Return the (X, Y) coordinate for the center point of the cell that contains the specified text.  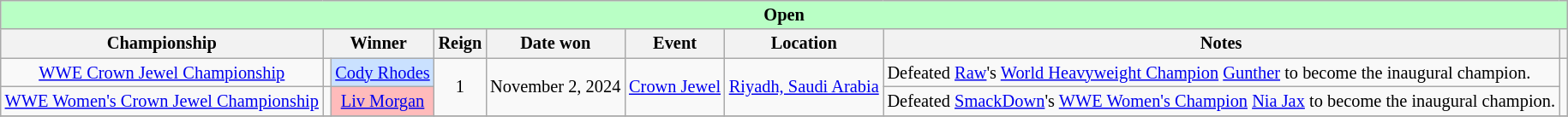
Defeated SmackDown's WWE Women's Champion Nia Jax to become the inaugural champion. (1222, 101)
Liv Morgan (382, 101)
Open (785, 15)
Notes (1222, 44)
Location (804, 44)
November 2, 2024 (555, 87)
Crown Jewel (675, 87)
1 (461, 87)
Reign (461, 44)
Event (675, 44)
Championship (162, 44)
Date won (555, 44)
Cody Rhodes (382, 73)
Defeated Raw's World Heavyweight Champion Gunther to become the inaugural champion. (1222, 73)
Riyadh, Saudi Arabia (804, 87)
Winner (379, 44)
WWE Women's Crown Jewel Championship (162, 101)
WWE Crown Jewel Championship (162, 73)
